Determine the [x, y] coordinate at the center of the cell enclosing the given text.  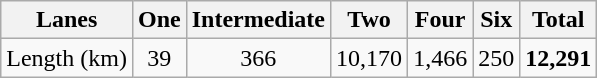
Six [496, 20]
10,170 [370, 58]
Length (km) [67, 58]
Four [440, 20]
Total [558, 20]
39 [159, 58]
366 [258, 58]
Lanes [67, 20]
Intermediate [258, 20]
250 [496, 58]
Two [370, 20]
One [159, 20]
1,466 [440, 58]
12,291 [558, 58]
